Return the (X, Y) coordinate for the center point of the cell that contains the specified text.  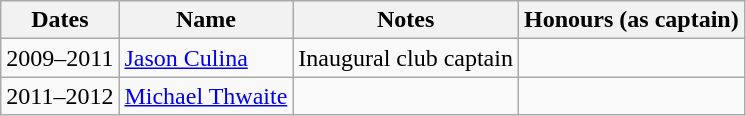
2009–2011 (60, 58)
Michael Thwaite (206, 96)
Dates (60, 20)
Honours (as captain) (631, 20)
Name (206, 20)
Notes (406, 20)
Jason Culina (206, 58)
Inaugural club captain (406, 58)
2011–2012 (60, 96)
